From the cell containing the given text, extract its center point as [x, y] coordinate. 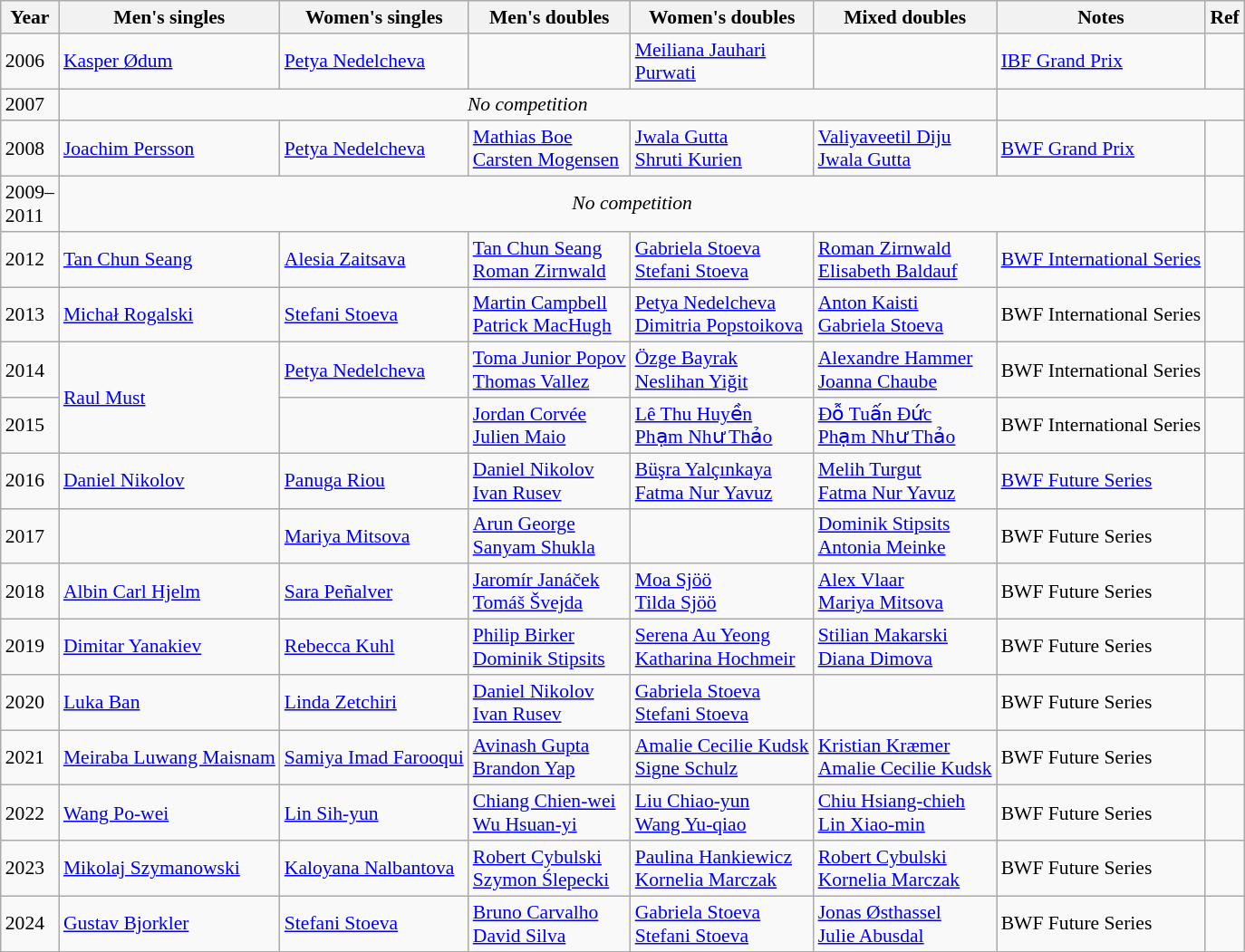
Alexandre Hammer Joanna Chaube [905, 370]
Chiang Chien-wei Wu Hsuan-yi [549, 813]
Liu Chiao-yun Wang Yu-qiao [722, 813]
2012 [30, 259]
Ref [1224, 17]
BWF Grand Prix [1102, 149]
Avinash Gupta Brandon Yap [549, 757]
Jordan Corvée Julien Maio [549, 426]
Paulina Hankiewicz Kornelia Marczak [722, 868]
Philip Birker Dominik Stipsits [549, 647]
Luka Ban [169, 703]
Alex Vlaar Mariya Mitsova [905, 592]
Kasper Ødum [169, 62]
Büşra Yalçınkaya Fatma Nur Yavuz [722, 480]
Notes [1102, 17]
2024 [30, 924]
Martin Campbell Patrick MacHugh [549, 315]
Kaloyana Nalbantova [374, 868]
Robert Cybulski Szymon Ślepecki [549, 868]
2023 [30, 868]
2021 [30, 757]
Women's doubles [722, 17]
Alesia Zaitsava [374, 259]
2015 [30, 426]
Moa Sjöö Tilda Sjöö [722, 592]
Roman Zirnwald Elisabeth Baldauf [905, 259]
Bruno Carvalho David Silva [549, 924]
2007 [30, 105]
Melih Turgut Fatma Nur Yavuz [905, 480]
2019 [30, 647]
Rebecca Kuhl [374, 647]
2013 [30, 315]
Mathias Boe Carsten Mogensen [549, 149]
Mixed doubles [905, 17]
Dominik Stipsits Antonia Meinke [905, 536]
Samiya Imad Farooqui [374, 757]
Mikolaj Szymanowski [169, 868]
Tan Chun Seang [169, 259]
Wang Po-wei [169, 813]
Özge Bayrak Neslihan Yiğit [722, 370]
2014 [30, 370]
Meiliana Jauhari Purwati [722, 62]
Chiu Hsiang-chieh Lin Xiao-min [905, 813]
Jwala Gutta Shruti Kurien [722, 149]
Jaromír Janáček Tomáš Švejda [549, 592]
Sara Peñalver [374, 592]
2020 [30, 703]
Valiyaveetil Diju Jwala Gutta [905, 149]
2009–2011 [30, 205]
Toma Junior Popov Thomas Vallez [549, 370]
Lin Sih-yun [374, 813]
Petya Nedelcheva Dimitria Popstoikova [722, 315]
Gustav Bjorkler [169, 924]
Amalie Cecilie Kudsk Signe Schulz [722, 757]
Daniel Nikolov [169, 480]
Raul Must [169, 398]
Arun George Sanyam Shukla [549, 536]
2016 [30, 480]
Albin Carl Hjelm [169, 592]
Anton Kaisti Gabriela Stoeva [905, 315]
Men's doubles [549, 17]
2008 [30, 149]
Kristian Kræmer Amalie Cecilie Kudsk [905, 757]
Dimitar Yanakiev [169, 647]
2017 [30, 536]
Linda Zetchiri [374, 703]
2022 [30, 813]
Year [30, 17]
Đỗ Tuấn Đức Phạm Như Thảo [905, 426]
2018 [30, 592]
Jonas Østhassel Julie Abusdal [905, 924]
Serena Au Yeong Katharina Hochmeir [722, 647]
Women's singles [374, 17]
Men's singles [169, 17]
Lê Thu Huyền Phạm Như Thảo [722, 426]
Stilian Makarski Diana Dimova [905, 647]
Joachim Persson [169, 149]
Tan Chun Seang Roman Zirnwald [549, 259]
Mariya Mitsova [374, 536]
Panuga Riou [374, 480]
Robert Cybulski Kornelia Marczak [905, 868]
Michał Rogalski [169, 315]
Meiraba Luwang Maisnam [169, 757]
IBF Grand Prix [1102, 62]
2006 [30, 62]
